From the cell containing the given text, extract its center point as (X, Y) coordinate. 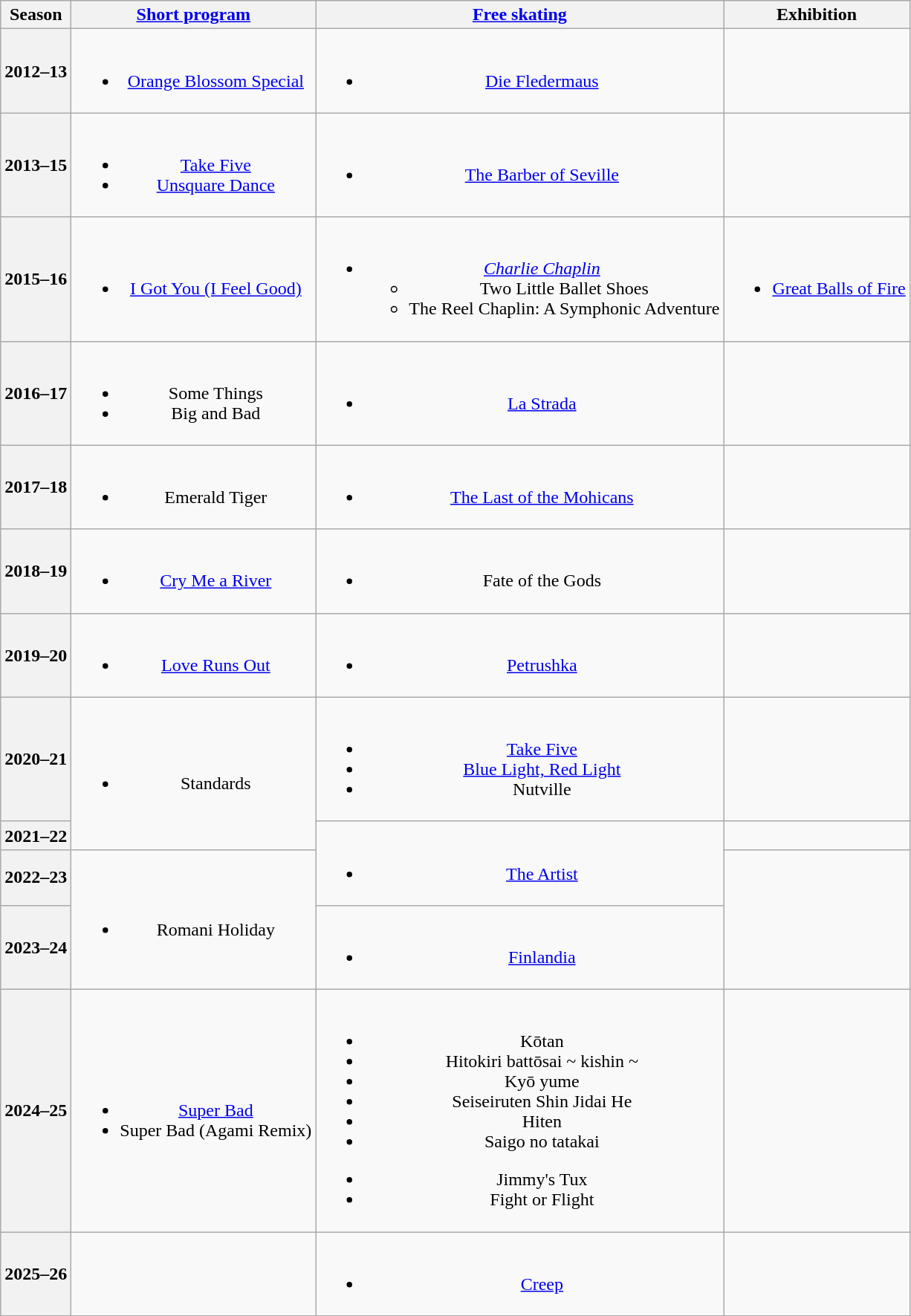
2017–18 (36, 487)
Emerald Tiger (193, 487)
Cry Me a River (193, 571)
2018–19 (36, 571)
Charlie ChaplinTwo Little Ballet Shoes The Reel Chaplin: A Symphonic Adventure (520, 279)
Finlandia (520, 947)
Love Runs Out (193, 655)
Kōtan Hitokiri battōsai ~ kishin ~ Kyō yume Seiseiruten Shin Jidai HeHiten Saigo no tatakai Jimmy's Tux Fight or Flight (520, 1110)
2022–23 (36, 877)
Die Fledermaus (520, 71)
Super Bad Super Bad (Agami Remix) (193, 1110)
Take FiveUnsquare Dance (193, 165)
2019–20 (36, 655)
Standards (193, 773)
Great Balls of Fire (817, 279)
I Got You (I Feel Good) (193, 279)
2020–21 (36, 759)
Season (36, 15)
Romani Holiday (193, 919)
2025–26 (36, 1274)
2021–22 (36, 835)
2013–15 (36, 165)
Orange Blossom Special (193, 71)
2015–16 (36, 279)
The Artist (520, 863)
The Last of the Mohicans (520, 487)
2012–13 (36, 71)
La Strada (520, 393)
Free skating (520, 15)
2024–25 (36, 1110)
Creep (520, 1274)
Petrushka (520, 655)
Some Things Big and Bad (193, 393)
Short program (193, 15)
2023–24 (36, 947)
The Barber of Seville (520, 165)
Take Five Blue Light, Red Light Nutville (520, 759)
2016–17 (36, 393)
Exhibition (817, 15)
Fate of the Gods (520, 571)
